From the cell containing the given text, extract its center point as (x, y) coordinate. 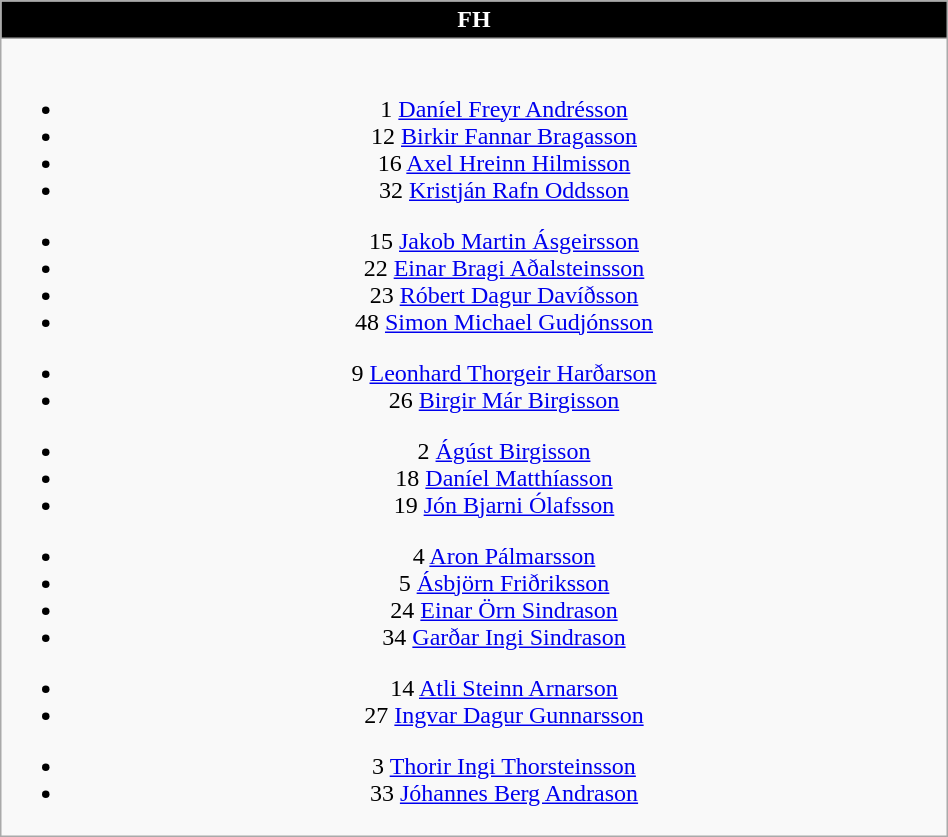
FH (474, 20)
